Identify which cell holds the provided text, then report its (x, y) central coordinate. 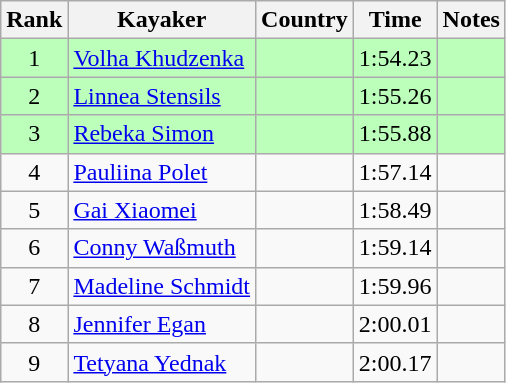
1:55.88 (395, 134)
Linnea Stensils (162, 96)
Conny Waßmuth (162, 248)
2:00.17 (395, 362)
1:55.26 (395, 96)
2 (34, 96)
1:58.49 (395, 210)
Madeline Schmidt (162, 286)
1:59.14 (395, 248)
Time (395, 20)
2:00.01 (395, 324)
Volha Khudzenka (162, 58)
3 (34, 134)
Rebeka Simon (162, 134)
4 (34, 172)
5 (34, 210)
Country (305, 20)
Tetyana Yednak (162, 362)
1:57.14 (395, 172)
8 (34, 324)
9 (34, 362)
Notes (471, 20)
7 (34, 286)
1 (34, 58)
1:59.96 (395, 286)
Pauliina Polet (162, 172)
Kayaker (162, 20)
6 (34, 248)
Gai Xiaomei (162, 210)
Rank (34, 20)
1:54.23 (395, 58)
Jennifer Egan (162, 324)
